Search for the cell housing the specified text and yield its (x, y) center coordinate. 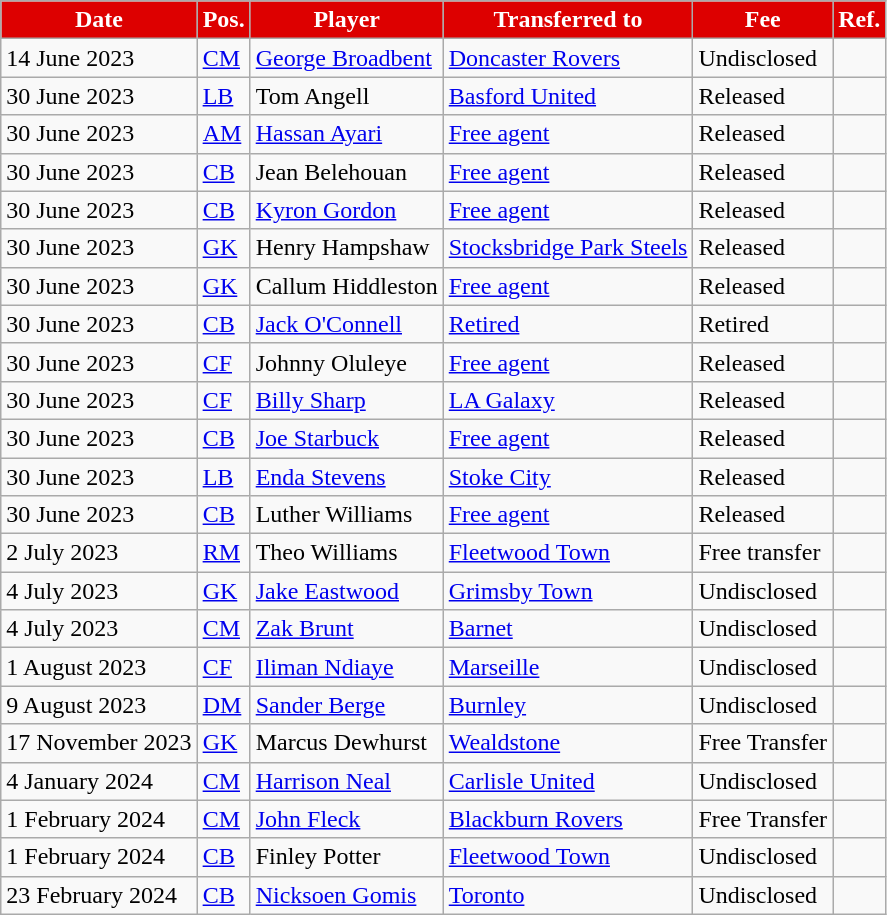
Theo Williams (346, 553)
Pos. (224, 20)
Enda Stevens (346, 477)
Jean Belehouan (346, 172)
George Broadbent (346, 58)
RM (224, 553)
Hassan Ayari (346, 134)
Marseille (568, 667)
Johnny Oluleye (346, 362)
Carlisle United (568, 781)
Iliman Ndiaye (346, 667)
Doncaster Rovers (568, 58)
Stoke City (568, 477)
Wealdstone (568, 743)
Fee (763, 20)
Luther Williams (346, 515)
2 July 2023 (99, 553)
Transferred to (568, 20)
Stocksbridge Park Steels (568, 248)
Kyron Gordon (346, 210)
AM (224, 134)
Tom Angell (346, 96)
4 January 2024 (99, 781)
14 June 2023 (99, 58)
Jack O'Connell (346, 324)
Zak Brunt (346, 629)
17 November 2023 (99, 743)
Callum Hiddleston (346, 286)
Blackburn Rovers (568, 819)
Joe Starbuck (346, 438)
Billy Sharp (346, 400)
Finley Potter (346, 857)
Sander Berge (346, 705)
Barnet (568, 629)
Jake Eastwood (346, 591)
Harrison Neal (346, 781)
John Fleck (346, 819)
DM (224, 705)
1 August 2023 (99, 667)
Date (99, 20)
9 August 2023 (99, 705)
23 February 2024 (99, 895)
LA Galaxy (568, 400)
Toronto (568, 895)
Player (346, 20)
Burnley (568, 705)
Free transfer (763, 553)
Nicksoen Gomis (346, 895)
Grimsby Town (568, 591)
Marcus Dewhurst (346, 743)
Ref. (860, 20)
Henry Hampshaw (346, 248)
Basford United (568, 96)
